Return the (X, Y) coordinate for the center point of the cell that contains the specified text.  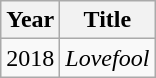
Title (108, 20)
Year (30, 20)
2018 (30, 58)
Lovefool (108, 58)
